Capture the cell that displays the provided text and extract its [X, Y] central coordinate. 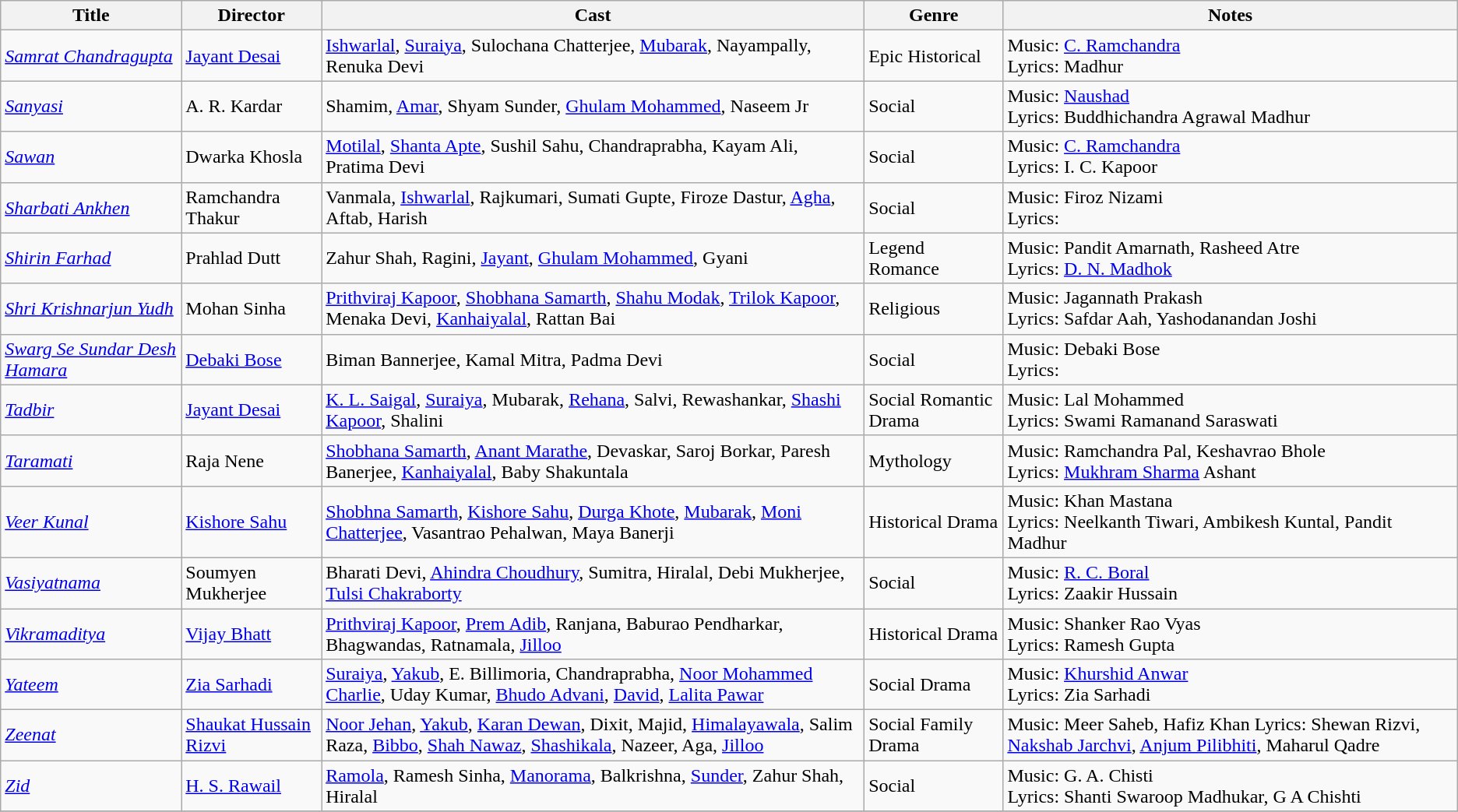
Taramati [91, 461]
Prithviraj Kapoor, Prem Adib, Ranjana, Baburao Pendharkar, Bhagwandas, Ratnamala, Jilloo [593, 634]
Shri Krishnarjun Yudh [91, 308]
H. S. Rawail [252, 786]
Notes [1231, 16]
Ramola, Ramesh Sinha, Manorama, Balkrishna, Sunder, Zahur Shah, Hiralal [593, 786]
Music: R. C. BoralLyrics: Zaakir Hussain [1231, 582]
Mythology [934, 461]
Music: Khurshid AnwarLyrics: Zia Sarhadi [1231, 685]
Sawan [91, 157]
Swarg Se Sundar Desh Hamara [91, 360]
Sharbati Ankhen [91, 207]
Music: G. A. ChistiLyrics: Shanti Swaroop Madhukar, G A Chishti [1231, 786]
Religious [934, 308]
Shaukat Hussain Rizvi [252, 735]
Zeenat [91, 735]
Zia Sarhadi [252, 685]
Music: Meer Saheb, Hafiz Khan Lyrics: Shewan Rizvi, Nakshab Jarchvi, Anjum Pilibhiti, Maharul Qadre [1231, 735]
Prahlad Dutt [252, 258]
Vijay Bhatt [252, 634]
Music: Jagannath PrakashLyrics: Safdar Aah, Yashodanandan Joshi [1231, 308]
Yateem [91, 685]
Shobhna Samarth, Kishore Sahu, Durga Khote, Mubarak, Moni Chatterjee, Vasantrao Pehalwan, Maya Banerji [593, 522]
Ishwarlal, Suraiya, Sulochana Chatterjee, Mubarak, Nayampally, Renuka Devi [593, 56]
Genre [934, 16]
Noor Jehan, Yakub, Karan Dewan, Dixit, Majid, Himalayawala, Salim Raza, Bibbo, Shah Nawaz, Shashikala, Nazeer, Aga, Jilloo [593, 735]
Music: Lal MohammedLyrics: Swami Ramanand Saraswati [1231, 410]
Music: Firoz NizamiLyrics: [1231, 207]
A. R. Kardar [252, 106]
Epic Historical [934, 56]
Prithviraj Kapoor, Shobhana Samarth, Shahu Modak, Trilok Kapoor, Menaka Devi, Kanhaiyalal, Rattan Bai [593, 308]
Music: Debaki BoseLyrics: [1231, 360]
K. L. Saigal, Suraiya, Mubarak, Rehana, Salvi, Rewashankar, Shashi Kapoor, Shalini [593, 410]
Suraiya, Yakub, E. Billimoria, Chandraprabha, Noor Mohammed Charlie, Uday Kumar, Bhudo Advani, David, Lalita Pawar [593, 685]
Music: Ramchandra Pal, Keshavrao BholeLyrics: Mukhram Sharma Ashant [1231, 461]
Music: C. RamchandraLyrics: Madhur [1231, 56]
Veer Kunal [91, 522]
Zahur Shah, Ragini, Jayant, Ghulam Mohammed, Gyani [593, 258]
Tadbir [91, 410]
Social Family Drama [934, 735]
Ramchandra Thakur [252, 207]
Mohan Sinha [252, 308]
Vasiyatnama [91, 582]
Music: Shanker Rao VyasLyrics: Ramesh Gupta [1231, 634]
Biman Bannerjee, Kamal Mitra, Padma Devi [593, 360]
Soumyen Mukherjee [252, 582]
Sanyasi [91, 106]
Cast [593, 16]
Raja Nene [252, 461]
Debaki Bose [252, 360]
Social Drama [934, 685]
Music: NaushadLyrics: Buddhichandra Agrawal Madhur [1231, 106]
Social Romantic Drama [934, 410]
Music: Khan MastanaLyrics: Neelkanth Tiwari, Ambikesh Kuntal, Pandit Madhur [1231, 522]
Bharati Devi, Ahindra Choudhury, Sumitra, Hiralal, Debi Mukherjee, Tulsi Chakraborty [593, 582]
Samrat Chandragupta [91, 56]
Shirin Farhad [91, 258]
Zid [91, 786]
Vikramaditya [91, 634]
Music: C. RamchandraLyrics: I. C. Kapoor [1231, 157]
Music: Pandit Amarnath, Rasheed AtreLyrics: D. N. Madhok [1231, 258]
Title [91, 16]
Shobhana Samarth, Anant Marathe, Devaskar, Saroj Borkar, Paresh Banerjee, Kanhaiyalal, Baby Shakuntala [593, 461]
Legend Romance [934, 258]
Director [252, 16]
Dwarka Khosla [252, 157]
Motilal, Shanta Apte, Sushil Sahu, Chandraprabha, Kayam Ali, Pratima Devi [593, 157]
Kishore Sahu [252, 522]
Vanmala, Ishwarlal, Rajkumari, Sumati Gupte, Firoze Dastur, Agha, Aftab, Harish [593, 207]
Shamim, Amar, Shyam Sunder, Ghulam Mohammed, Naseem Jr [593, 106]
